From the cell containing the given text, extract its center point as (x, y) coordinate. 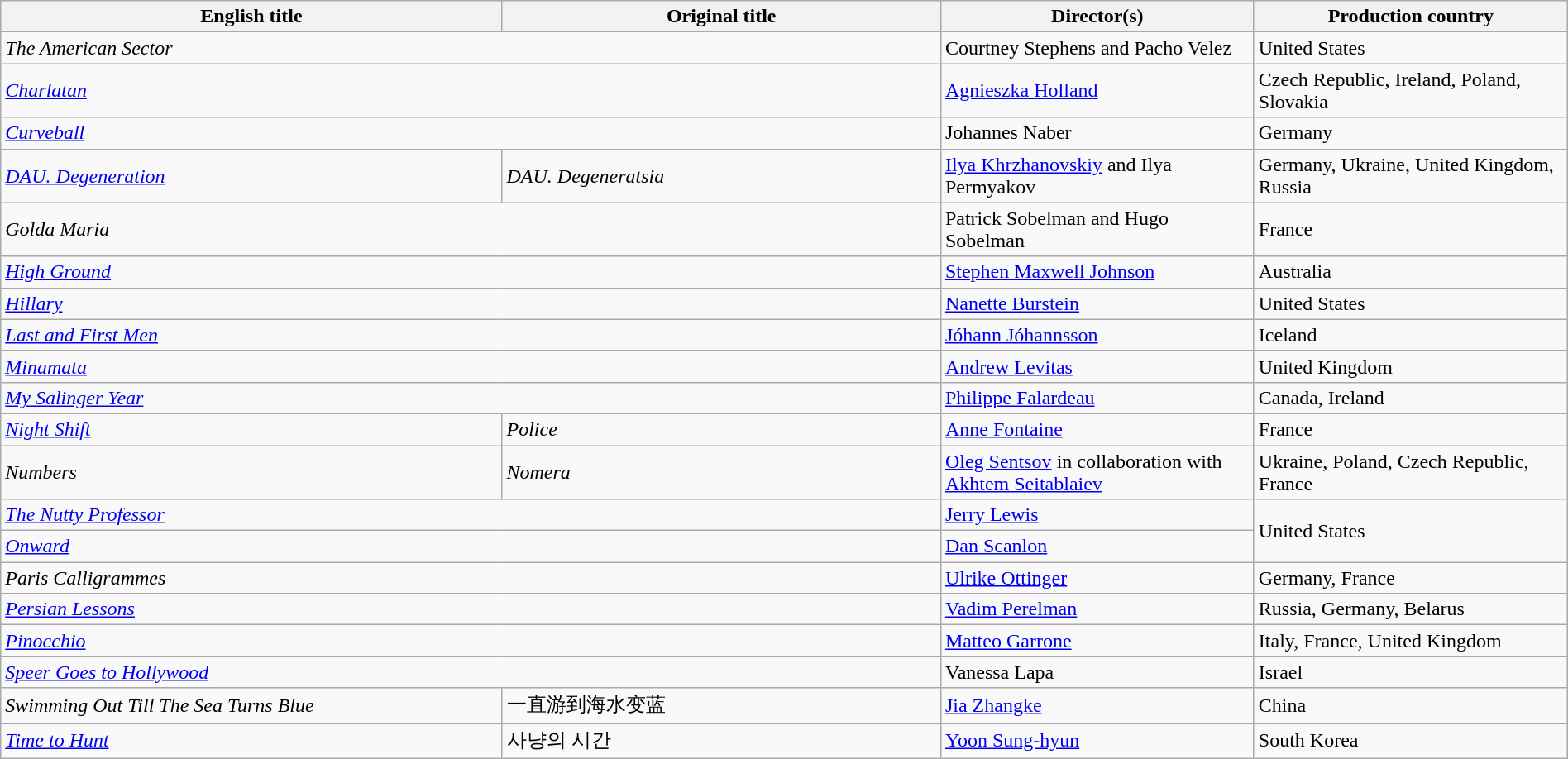
Agnieszka Holland (1097, 91)
China (1411, 706)
Numbers (251, 471)
My Salinger Year (471, 398)
Original title (721, 17)
Matteo Garrone (1097, 641)
Czech Republic, Ireland, Poland, Slovakia (1411, 91)
DAU. Degeneration (251, 175)
Canada, Ireland (1411, 398)
Andrew Levitas (1097, 366)
Speer Goes to Hollywood (471, 672)
Ulrike Ottinger (1097, 578)
Russia, Germany, Belarus (1411, 609)
Nanette Burstein (1097, 303)
Onward (471, 547)
Courtney Stephens and Pacho Velez (1097, 48)
Iceland (1411, 335)
Jerry Lewis (1097, 515)
Ilya Khrzhanovskiy and Ilya Permyakov (1097, 175)
Charlatan (471, 91)
Minamata (471, 366)
Anne Fontaine (1097, 429)
Paris Calligrammes (471, 578)
Night Shift (251, 429)
Director(s) (1097, 17)
South Korea (1411, 741)
Dan Scanlon (1097, 547)
사냥의 시간 (721, 741)
Jia Zhangke (1097, 706)
English title (251, 17)
Production country (1411, 17)
The Nutty Professor (471, 515)
Oleg Sentsov in collaboration with Akhtem Seitablaiev (1097, 471)
Time to Hunt (251, 741)
Israel (1411, 672)
Pinocchio (471, 641)
Jóhann Jóhannsson (1097, 335)
Last and First Men (471, 335)
Ukraine, Poland, Czech Republic, France (1411, 471)
DAU. Degeneratsia (721, 175)
Germany, Ukraine, United Kingdom, Russia (1411, 175)
Johannes Naber (1097, 133)
Hillary (471, 303)
Golda Maria (471, 230)
Persian Lessons (471, 609)
United Kingdom (1411, 366)
The American Sector (471, 48)
Vadim Perelman (1097, 609)
Philippe Falardeau (1097, 398)
Germany, France (1411, 578)
Vanessa Lapa (1097, 672)
Italy, France, United Kingdom (1411, 641)
Yoon Sung-hyun (1097, 741)
Nomera (721, 471)
Police (721, 429)
Swimming Out Till The Sea Turns Blue (251, 706)
Germany (1411, 133)
Patrick Sobelman and Hugo Sobelman (1097, 230)
High Ground (471, 272)
Stephen Maxwell Johnson (1097, 272)
一直游到海水变蓝 (721, 706)
Curveball (471, 133)
Australia (1411, 272)
